Extract the (x, y) coordinate from the center of the cell holding the provided text.  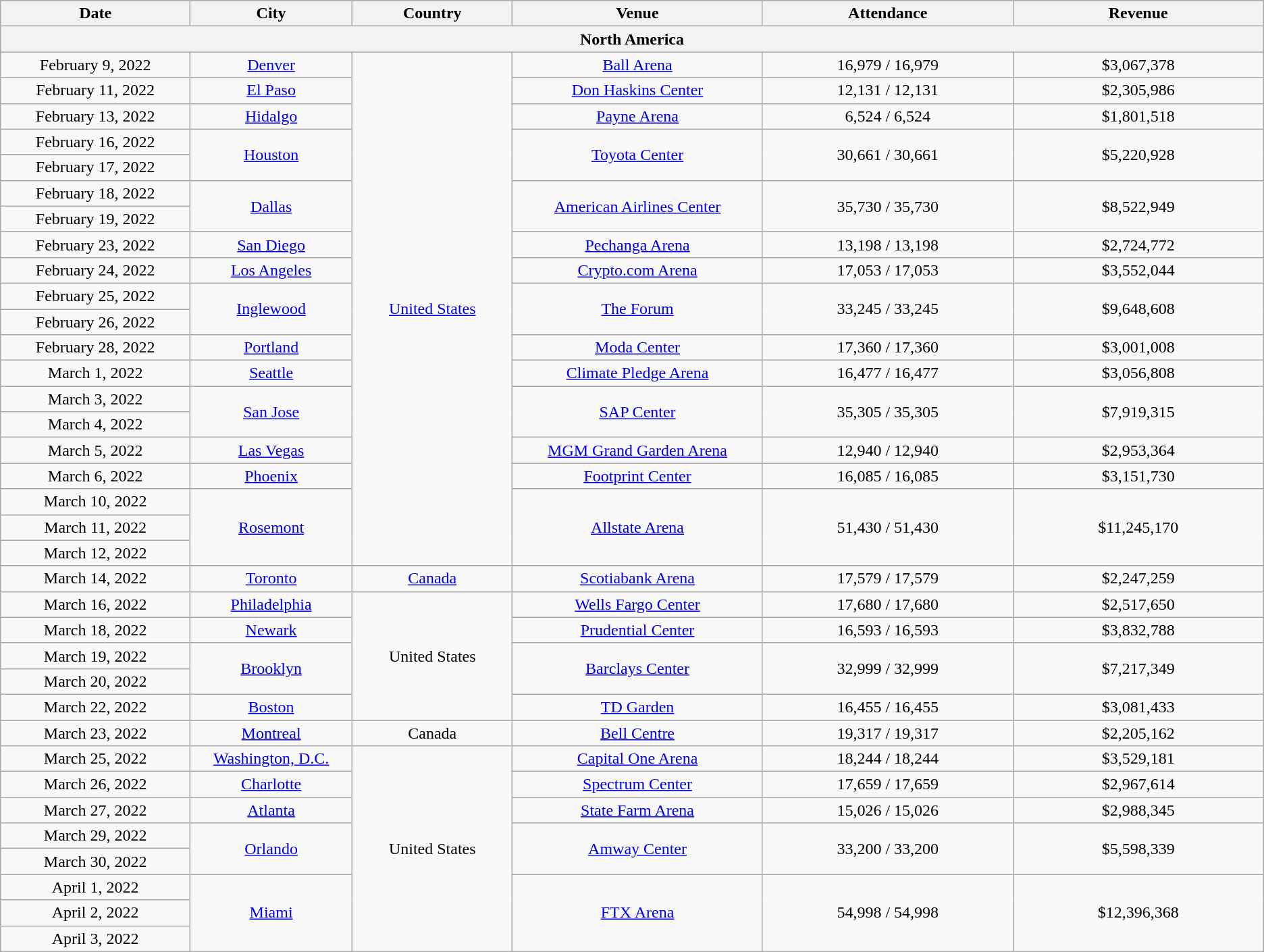
SAP Center (637, 412)
$2,205,162 (1138, 733)
$3,529,181 (1138, 759)
17,053 / 17,053 (887, 270)
12,131 / 12,131 (887, 90)
$5,220,928 (1138, 155)
March 19, 2022 (96, 656)
March 25, 2022 (96, 759)
$2,517,650 (1138, 604)
February 11, 2022 (96, 90)
March 1, 2022 (96, 373)
$3,151,730 (1138, 476)
30,661 / 30,661 (887, 155)
Seattle (271, 373)
March 27, 2022 (96, 810)
16,593 / 16,593 (887, 630)
Ball Arena (637, 65)
16,085 / 16,085 (887, 476)
6,524 / 6,524 (887, 116)
Capital One Arena (637, 759)
17,579 / 17,579 (887, 579)
51,430 / 51,430 (887, 527)
$7,217,349 (1138, 668)
19,317 / 19,317 (887, 733)
Atlanta (271, 810)
Phoenix (271, 476)
Los Angeles (271, 270)
Spectrum Center (637, 785)
$2,247,259 (1138, 579)
16,477 / 16,477 (887, 373)
February 18, 2022 (96, 193)
$12,396,368 (1138, 913)
March 30, 2022 (96, 862)
$3,552,044 (1138, 270)
FTX Arena (637, 913)
March 4, 2022 (96, 425)
$2,967,614 (1138, 785)
February 24, 2022 (96, 270)
Rosemont (271, 527)
March 10, 2022 (96, 502)
March 14, 2022 (96, 579)
March 12, 2022 (96, 553)
Las Vegas (271, 450)
Allstate Arena (637, 527)
Moda Center (637, 348)
March 5, 2022 (96, 450)
Crypto.com Arena (637, 270)
Revenue (1138, 14)
March 11, 2022 (96, 527)
Amway Center (637, 849)
February 17, 2022 (96, 167)
Philadelphia (271, 604)
El Paso (271, 90)
$2,724,772 (1138, 244)
Don Haskins Center (637, 90)
Footprint Center (637, 476)
$8,522,949 (1138, 206)
Orlando (271, 849)
Inglewood (271, 309)
March 3, 2022 (96, 399)
18,244 / 18,244 (887, 759)
North America (632, 39)
Portland (271, 348)
Date (96, 14)
San Jose (271, 412)
February 23, 2022 (96, 244)
Barclays Center (637, 668)
Dallas (271, 206)
$3,067,378 (1138, 65)
Toyota Center (637, 155)
Wells Fargo Center (637, 604)
March 6, 2022 (96, 476)
Payne Arena (637, 116)
17,360 / 17,360 (887, 348)
35,305 / 35,305 (887, 412)
17,680 / 17,680 (887, 604)
City (271, 14)
$2,953,364 (1138, 450)
TD Garden (637, 707)
Prudential Center (637, 630)
Climate Pledge Arena (637, 373)
April 2, 2022 (96, 913)
Houston (271, 155)
16,455 / 16,455 (887, 707)
Bell Centre (637, 733)
15,026 / 15,026 (887, 810)
March 29, 2022 (96, 836)
February 13, 2022 (96, 116)
Hidalgo (271, 116)
$2,305,986 (1138, 90)
17,659 / 17,659 (887, 785)
Newark (271, 630)
April 3, 2022 (96, 938)
$9,648,608 (1138, 309)
Boston (271, 707)
March 16, 2022 (96, 604)
33,245 / 33,245 (887, 309)
February 16, 2022 (96, 142)
American Airlines Center (637, 206)
$1,801,518 (1138, 116)
Country (432, 14)
$5,598,339 (1138, 849)
Charlotte (271, 785)
$3,081,433 (1138, 707)
February 25, 2022 (96, 296)
Pechanga Arena (637, 244)
$11,245,170 (1138, 527)
February 19, 2022 (96, 219)
12,940 / 12,940 (887, 450)
33,200 / 33,200 (887, 849)
54,998 / 54,998 (887, 913)
March 22, 2022 (96, 707)
March 26, 2022 (96, 785)
$3,832,788 (1138, 630)
February 9, 2022 (96, 65)
$7,919,315 (1138, 412)
Scotiabank Arena (637, 579)
MGM Grand Garden Arena (637, 450)
Washington, D.C. (271, 759)
February 26, 2022 (96, 322)
March 18, 2022 (96, 630)
March 20, 2022 (96, 681)
$3,056,808 (1138, 373)
Denver (271, 65)
Venue (637, 14)
Montreal (271, 733)
State Farm Arena (637, 810)
Brooklyn (271, 668)
35,730 / 35,730 (887, 206)
32,999 / 32,999 (887, 668)
Attendance (887, 14)
$2,988,345 (1138, 810)
The Forum (637, 309)
$3,001,008 (1138, 348)
16,979 / 16,979 (887, 65)
April 1, 2022 (96, 887)
March 23, 2022 (96, 733)
Toronto (271, 579)
13,198 / 13,198 (887, 244)
Miami (271, 913)
San Diego (271, 244)
February 28, 2022 (96, 348)
